Capture the cell that displays the provided text and extract its (x, y) central coordinate. 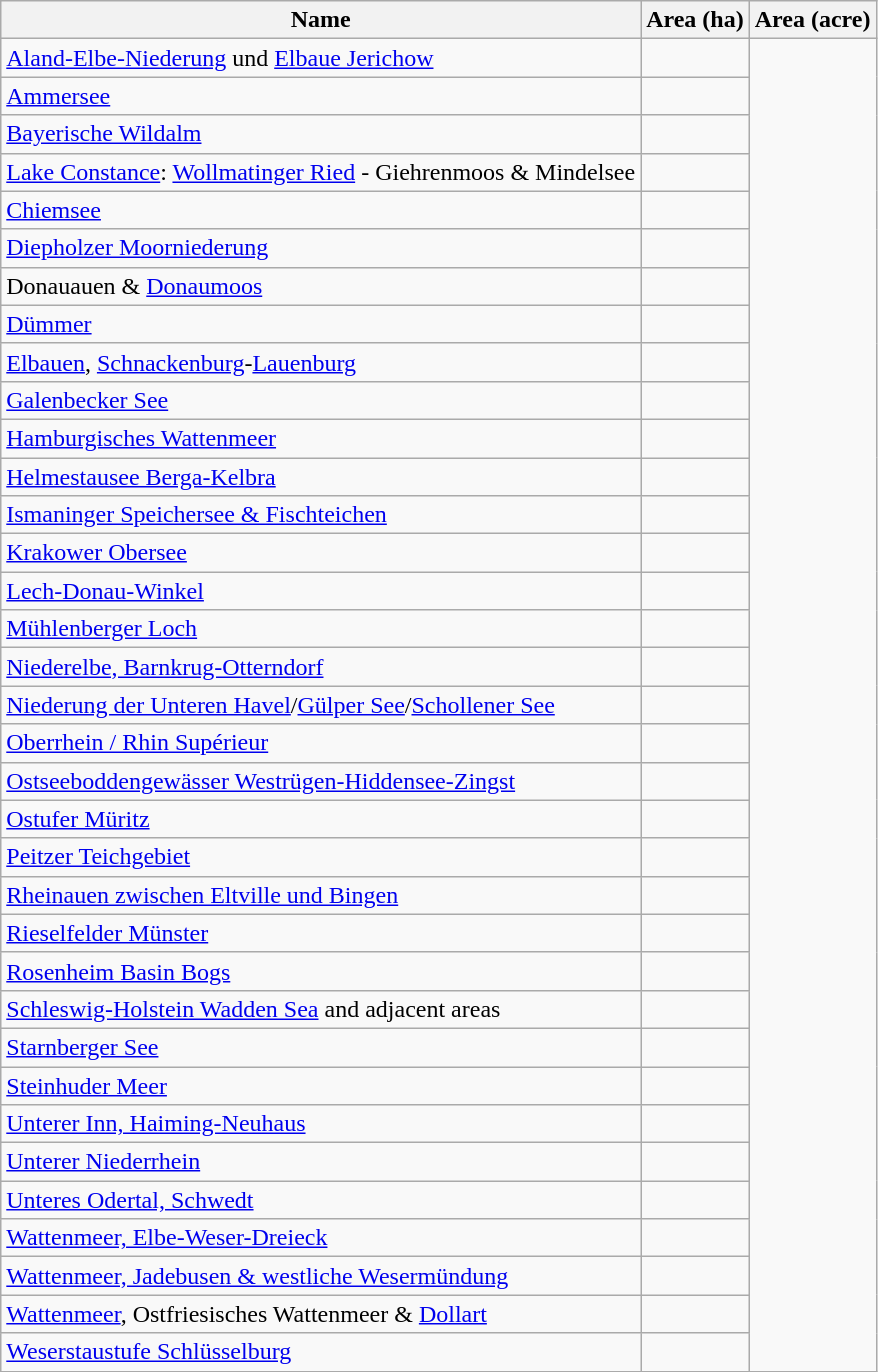
Unterer Niederrhein (321, 1162)
Niederung der Unteren Havel/Gülper See/Schollener See (321, 705)
Wattenmeer, Elbe-Weser-Dreieck (321, 1238)
Lech-Donau-Winkel (321, 591)
Name (321, 20)
Elbauen, Schnackenburg-Lauenburg (321, 362)
Weserstaustufe Schlüsselburg (321, 1352)
Dümmer (321, 324)
Chiemsee (321, 210)
Wattenmeer, Jadebusen & westliche Wesermündung (321, 1276)
Wattenmeer, Ostfriesisches Wattenmeer & Dollart (321, 1314)
Unteres Odertal, Schwedt (321, 1200)
Ammersee (321, 96)
Lake Constance: Wollmatinger Ried - Giehrenmoos & Mindelsee (321, 172)
Starnberger See (321, 1047)
Hamburgisches Wattenmeer (321, 438)
Area (ha) (696, 20)
Peitzer Teichgebiet (321, 857)
Galenbecker See (321, 400)
Diepholzer Moorniederung (321, 248)
Unterer Inn, Haiming-Neuhaus (321, 1124)
Ismaninger Speichersee & Fischteichen (321, 515)
Krakower Obersee (321, 553)
Schleswig-Holstein Wadden Sea and adjacent areas (321, 1009)
Rosenheim Basin Bogs (321, 971)
Steinhuder Meer (321, 1085)
Bayerische Wildalm (321, 134)
Donauauen & Donaumoos (321, 286)
Area (acre) (812, 20)
Ostseeboddengewässer Westrügen-Hiddensee-Zingst (321, 781)
Rheinauen zwischen Eltville und Bingen (321, 895)
Oberrhein / Rhin Supérieur (321, 743)
Ostufer Müritz (321, 819)
Niederelbe, Barnkrug-Otterndorf (321, 667)
Aland-Elbe-Niederung und Elbaue Jerichow (321, 58)
Rieselfelder Münster (321, 933)
Helmestausee Berga-Kelbra (321, 477)
Mühlenberger Loch (321, 629)
